From the cell containing the given text, extract its center point as [x, y] coordinate. 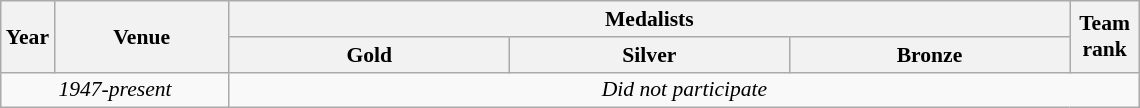
Medalists [649, 19]
Venue [142, 36]
1947-present [115, 90]
Bronze [929, 55]
Year [28, 36]
Silver [649, 55]
Did not participate [684, 90]
Gold [369, 55]
Team rank [1105, 36]
